Detect which cell encompasses the target text, then output its (x, y) center coordinate. 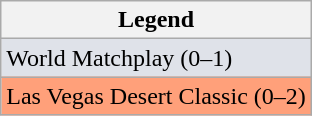
World Matchplay (0–1) (156, 58)
Legend (156, 20)
Las Vegas Desert Classic (0–2) (156, 96)
